Detect which cell encompasses the target text, then output its (x, y) center coordinate. 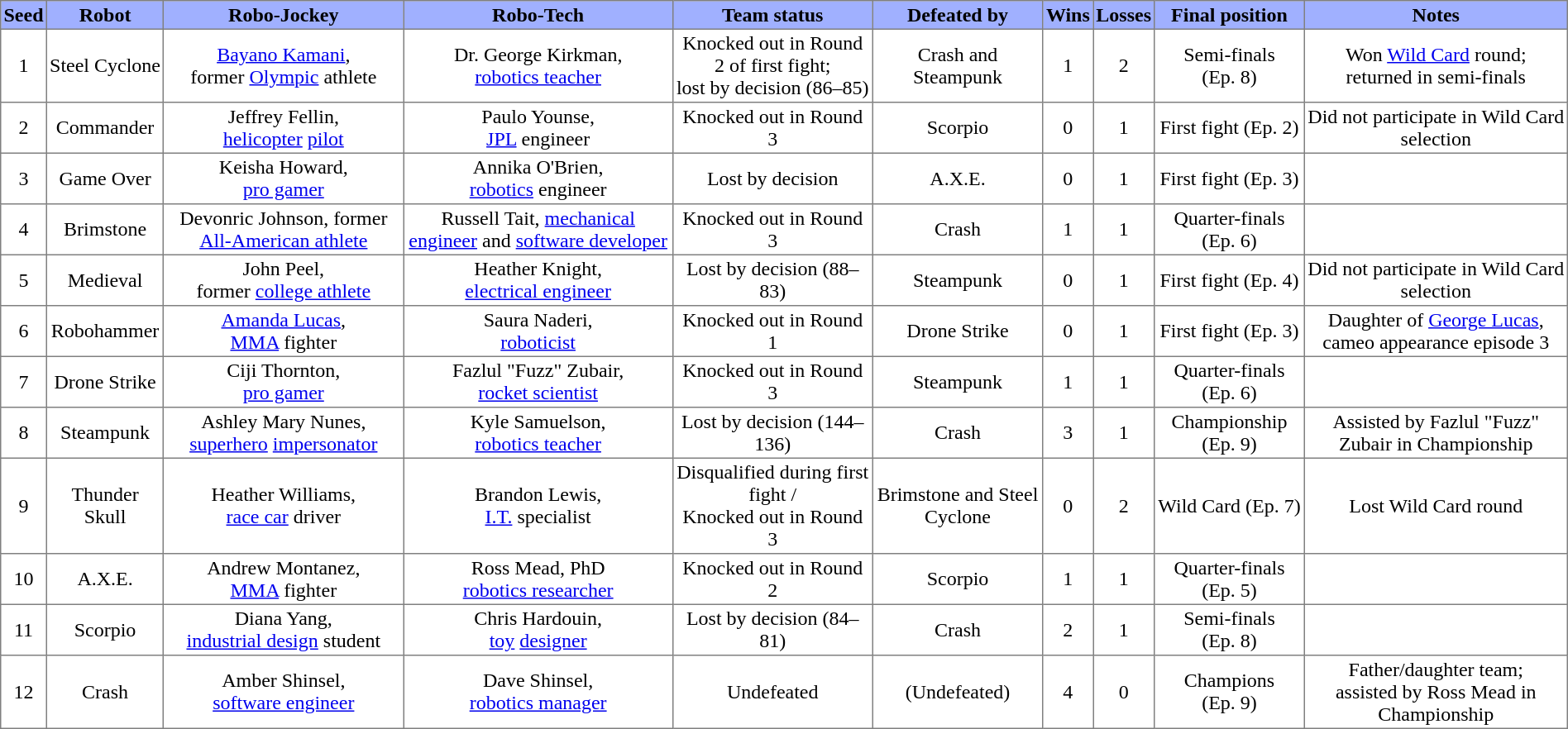
Notes (1436, 15)
Keisha Howard, pro gamer (284, 179)
Lost by decision (772, 179)
Won Wild Card round;returned in semi-finals (1436, 65)
Game Over (105, 179)
Lost by decision (84–81) (772, 630)
8 (24, 433)
Brandon Lewis, I.T. specialist (538, 506)
Lost by decision (144–136) (772, 433)
Dave Shinsel, robotics manager (538, 692)
7 (24, 382)
Saura Naderi, roboticist (538, 331)
Robot (105, 15)
Russell Tait, mechanical engineer and software developer (538, 230)
Ciji Thornton, pro gamer (284, 382)
Lost Wild Card round (1436, 506)
Championship (Ep. 9) (1230, 433)
Devonric Johnson, former All-American athlete (284, 230)
John Peel, former college athlete (284, 280)
Brimstone and Steel Cyclone (958, 506)
Quarter-finals (Ep. 5) (1230, 579)
Bayano Kamani, former Olympic athlete (284, 65)
Medieval (105, 280)
Kyle Samuelson, robotics teacher (538, 433)
Heather Knight, electrical engineer (538, 280)
Knocked out in Round 1 (772, 331)
Robo-Jockey (284, 15)
Wild Card (Ep. 7) (1230, 506)
5 (24, 280)
Lost by decision (88–83) (772, 280)
Annika O'Brien, robotics engineer (538, 179)
Daughter of George Lucas, cameo appearance episode 3 (1436, 331)
Amber Shinsel, software engineer (284, 692)
Diana Yang, industrial design student (284, 630)
First fight (Ep. 2) (1230, 128)
Defeated by (958, 15)
Amanda Lucas, MMA fighter (284, 331)
Commander (105, 128)
Father/daughter team;assisted by Ross Mead in Championship (1436, 692)
9 (24, 506)
Ashley Mary Nunes, superhero impersonator (284, 433)
Assisted by Fazlul "Fuzz" Zubair in Championship (1436, 433)
Losses (1124, 15)
Andrew Montanez, MMA fighter (284, 579)
Champions (Ep. 9) (1230, 692)
First fight (Ep. 4) (1230, 280)
Team status (772, 15)
Jeffrey Fellin, helicopter pilot (284, 128)
Undefeated (772, 692)
Dr. George Kirkman, robotics teacher (538, 65)
Chris Hardouin, toy designer (538, 630)
Seed (24, 15)
12 (24, 692)
Robo-Tech (538, 15)
Final position (1230, 15)
Thunder Skull (105, 506)
(Undefeated) (958, 692)
Fazlul "Fuzz" Zubair, rocket scientist (538, 382)
Wins (1068, 15)
11 (24, 630)
Disqualified during first fight /Knocked out in Round 3 (772, 506)
Heather Williams, race car driver (284, 506)
6 (24, 331)
Ross Mead, PhD robotics researcher (538, 579)
Robohammer (105, 331)
10 (24, 579)
Knocked out in Round 2 of first fight; lost by decision (86–85) (772, 65)
Knocked out in Round 2 (772, 579)
Crash and Steampunk (958, 65)
Steel Cyclone (105, 65)
Brimstone (105, 230)
Paulo Younse, JPL engineer (538, 128)
